Provide the [x, y] coordinate of the cell's center where the given text is located.  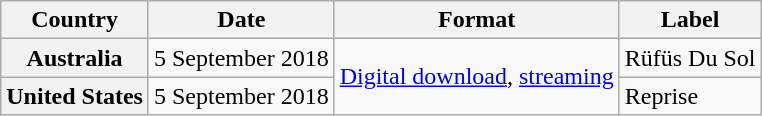
Date [241, 20]
Label [690, 20]
United States [75, 96]
Digital download, streaming [476, 77]
Reprise [690, 96]
Country [75, 20]
Rüfüs Du Sol [690, 58]
Australia [75, 58]
Format [476, 20]
